Extract the (x, y) coordinate from the center of the cell holding the provided text.  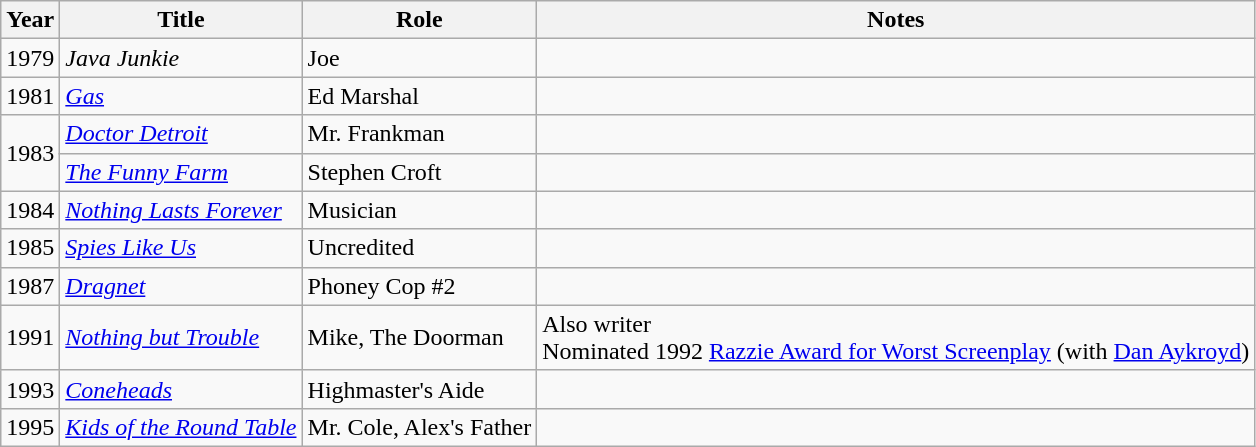
1981 (30, 96)
Title (181, 20)
Nothing Lasts Forever (181, 210)
Musician (420, 210)
Gas (181, 96)
Mr. Cole, Alex's Father (420, 427)
Ed Marshal (420, 96)
1993 (30, 389)
Stephen Croft (420, 172)
Coneheads (181, 389)
Also writerNominated 1992 Razzie Award for Worst Screenplay (with Dan Aykroyd) (896, 338)
Notes (896, 20)
Java Junkie (181, 58)
Nothing but Trouble (181, 338)
Uncredited (420, 248)
Spies Like Us (181, 248)
Kids of the Round Table (181, 427)
Phoney Cop #2 (420, 286)
1987 (30, 286)
Doctor Detroit (181, 134)
1985 (30, 248)
1979 (30, 58)
1995 (30, 427)
Role (420, 20)
Dragnet (181, 286)
The Funny Farm (181, 172)
1983 (30, 153)
1991 (30, 338)
Mr. Frankman (420, 134)
Mike, The Doorman (420, 338)
Highmaster's Aide (420, 389)
Joe (420, 58)
Year (30, 20)
1984 (30, 210)
